Determine the (X, Y) coordinate at the center of the cell enclosing the given text.  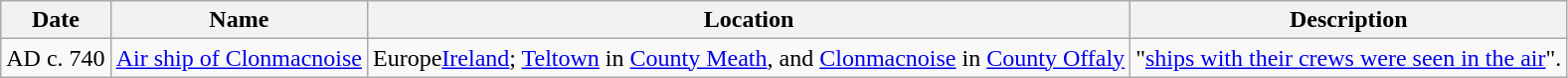
AD c. 740 (56, 58)
"ships with their crews were seen in the air". (1348, 58)
Name (239, 20)
Description (1348, 20)
Air ship of Clonmacnoise (239, 58)
Location (750, 20)
EuropeIreland; Teltown in County Meath, and Clonmacnoise in County Offaly (750, 58)
Date (56, 20)
